Find where the given text appears and provide that cell's center as (X, Y) coordinate. 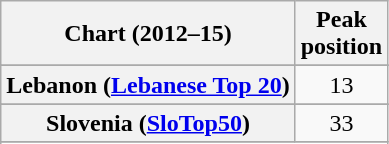
Peakposition (341, 34)
Chart (2012–15) (148, 34)
Lebanon (Lebanese Top 20) (148, 85)
33 (341, 123)
13 (341, 85)
Slovenia (SloTop50) (148, 123)
